Determine the (X, Y) coordinate at the center of the cell enclosing the given text.  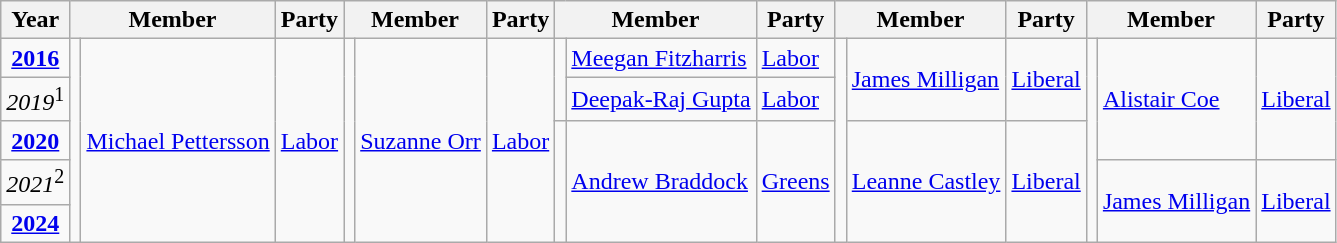
20212 (36, 182)
Alistair Coe (1176, 100)
Andrew Braddock (661, 182)
2024 (36, 223)
2020 (36, 140)
20191 (36, 100)
Meegan Fitzharris (661, 58)
Michael Pettersson (178, 140)
2016 (36, 58)
Greens (796, 182)
Leanne Castley (926, 182)
Suzanne Orr (421, 140)
Deepak-Raj Gupta (661, 100)
Year (36, 20)
